For the text-containing cell, return its midpoint in (x, y) coordinate format. 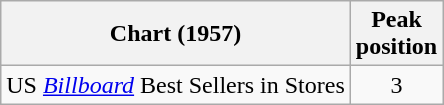
Chart (1957) (176, 34)
3 (396, 85)
US Billboard Best Sellers in Stores (176, 85)
Peakposition (396, 34)
